Return the (x, y) coordinate for the center point of the cell that contains the specified text.  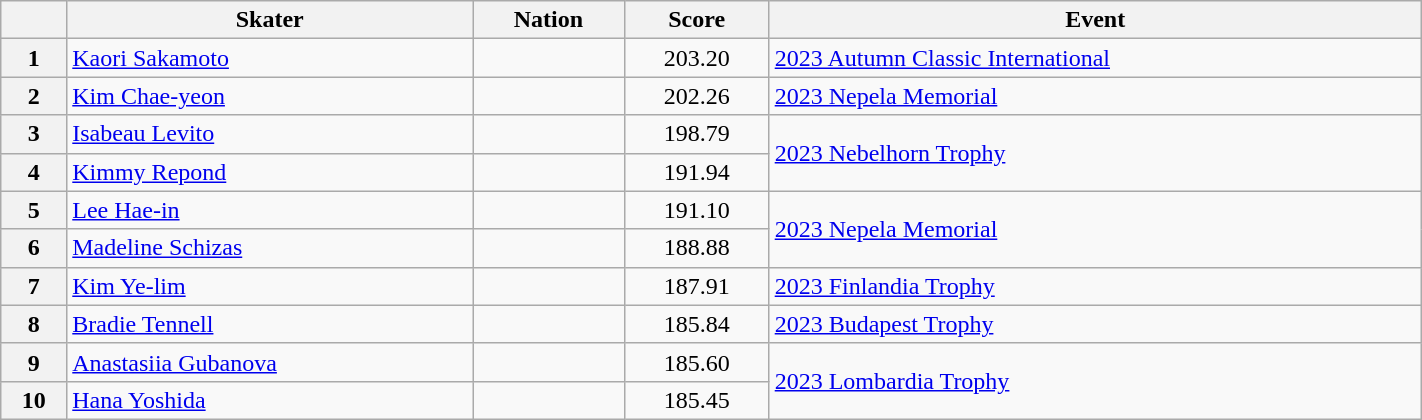
6 (34, 248)
Score (696, 20)
2023 Autumn Classic International (1095, 58)
185.60 (696, 362)
Anastasiia Gubanova (270, 362)
3 (34, 134)
188.88 (696, 248)
198.79 (696, 134)
202.26 (696, 96)
Madeline Schizas (270, 248)
10 (34, 400)
2023 Budapest Trophy (1095, 324)
191.94 (696, 172)
2 (34, 96)
Kimmy Repond (270, 172)
7 (34, 286)
8 (34, 324)
5 (34, 210)
Bradie Tennell (270, 324)
Kim Chae-yeon (270, 96)
1 (34, 58)
191.10 (696, 210)
2023 Lombardia Trophy (1095, 381)
2023 Nebelhorn Trophy (1095, 153)
Hana Yoshida (270, 400)
185.84 (696, 324)
203.20 (696, 58)
Event (1095, 20)
Lee Hae-in (270, 210)
Kim Ye-lim (270, 286)
Kaori Sakamoto (270, 58)
185.45 (696, 400)
187.91 (696, 286)
9 (34, 362)
Isabeau Levito (270, 134)
Nation (548, 20)
4 (34, 172)
Skater (270, 20)
2023 Finlandia Trophy (1095, 286)
